Return the (X, Y) coordinate for the center point of the cell that contains the specified text.  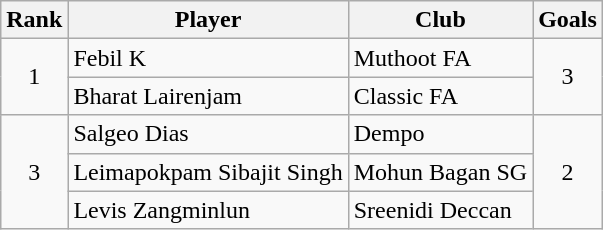
Levis Zangminlun (208, 210)
Player (208, 20)
Goals (568, 20)
Club (440, 20)
Dempo (440, 134)
Classic FA (440, 96)
2 (568, 172)
Sreenidi Deccan (440, 210)
Febil K (208, 58)
Leimapokpam Sibajit Singh (208, 172)
1 (34, 77)
Bharat Lairenjam (208, 96)
Mohun Bagan SG (440, 172)
Salgeo Dias (208, 134)
Rank (34, 20)
Muthoot FA (440, 58)
